Detect which cell encompasses the target text, then output its [X, Y] center coordinate. 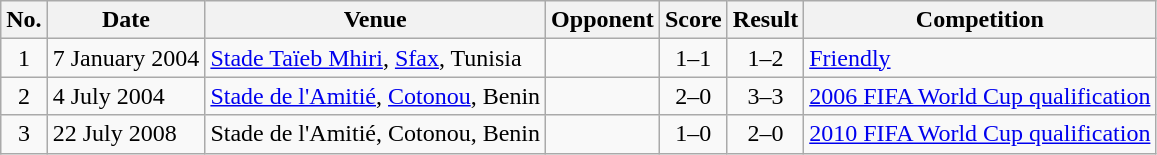
4 July 2004 [126, 96]
No. [24, 20]
2010 FIFA World Cup qualification [980, 134]
1 [24, 58]
1–1 [693, 58]
Score [693, 20]
3 [24, 134]
2 [24, 96]
Stade Taïeb Mhiri, Sfax, Tunisia [376, 58]
Venue [376, 20]
Friendly [980, 58]
Result [765, 20]
Competition [980, 20]
7 January 2004 [126, 58]
2006 FIFA World Cup qualification [980, 96]
Date [126, 20]
Opponent [603, 20]
22 July 2008 [126, 134]
1–0 [693, 134]
1–2 [765, 58]
3–3 [765, 96]
